Capture the cell that displays the provided text and extract its (x, y) central coordinate. 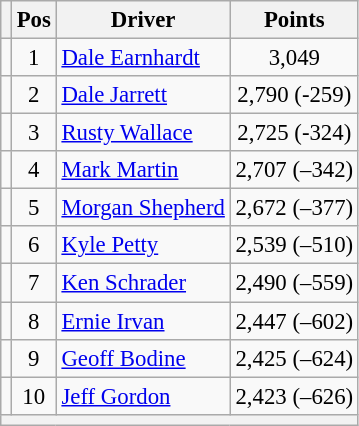
4 (34, 170)
2,707 (–342) (294, 170)
2,672 (–377) (294, 208)
Ken Schrader (143, 283)
6 (34, 245)
Driver (143, 20)
Mark Martin (143, 170)
7 (34, 283)
8 (34, 321)
1 (34, 58)
2,539 (–510) (294, 245)
2,490 (–559) (294, 283)
Pos (34, 20)
2,425 (–624) (294, 358)
5 (34, 208)
Dale Earnhardt (143, 58)
2,790 (-259) (294, 95)
Morgan Shepherd (143, 208)
3 (34, 133)
2 (34, 95)
Rusty Wallace (143, 133)
9 (34, 358)
2,447 (–602) (294, 321)
2,725 (-324) (294, 133)
10 (34, 396)
Jeff Gordon (143, 396)
Ernie Irvan (143, 321)
Kyle Petty (143, 245)
Geoff Bodine (143, 358)
Dale Jarrett (143, 95)
3,049 (294, 58)
Points (294, 20)
2,423 (–626) (294, 396)
